From the cell containing the given text, extract its center point as (x, y) coordinate. 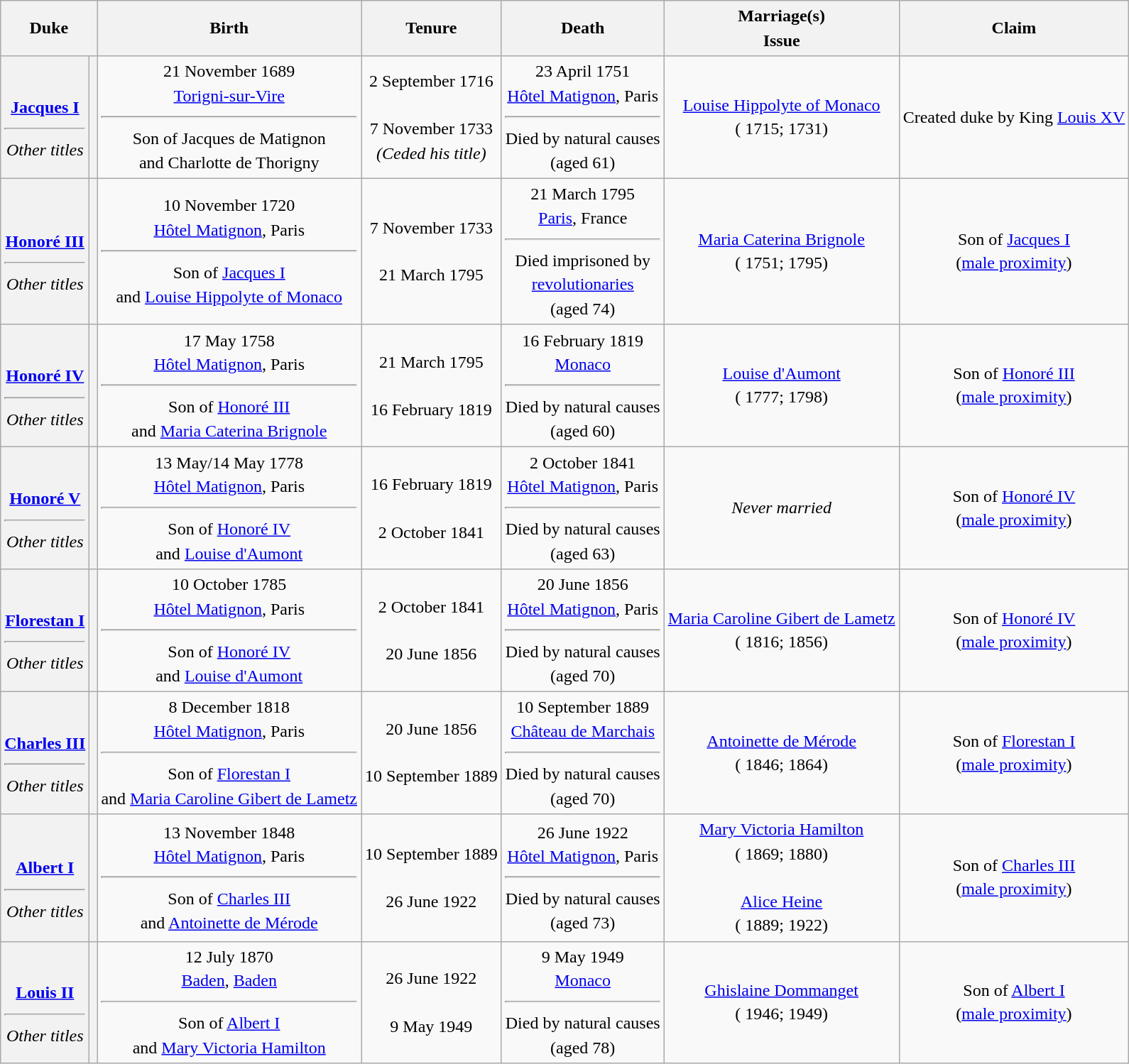
13 May/14 May 1778Hôtel Matignon, ParisSon of Honoré IVand Louise d'Aumont (229, 508)
10 October 1785Hôtel Matignon, ParisSon of Honoré IVand Louise d'Aumont (229, 630)
13 November 1848Hôtel Matignon, ParisSon of Charles IIIand Antoinette de Mérode (229, 877)
Louis IIOther titles (45, 1002)
Jacques IOther titles (45, 117)
Son of Albert I(male proximity) (1014, 1002)
2 October 1841Hôtel Matignon, ParisDied by natural causes(aged 63) (582, 508)
20 June 1856Hôtel Matignon, ParisDied by natural causes(aged 70) (582, 630)
Florestan IOther titles (45, 630)
10 September 188926 June 1922 (431, 877)
26 June 19229 May 1949 (431, 1002)
16 February 1819MonacoDied by natural causes(aged 60) (582, 385)
26 June 1922Hôtel Matignon, ParisDied by natural causes(aged 73) (582, 877)
21 March 1795Paris, FranceDied imprisoned byrevolutionaries(aged 74) (582, 251)
Ghislaine Dommanget( 1946; 1949) (781, 1002)
Created duke by King Louis XV (1014, 117)
8 December 1818Hôtel Matignon, ParisSon of Florestan Iand Maria Caroline Gibert de Lametz (229, 753)
Marriage(s)Issue (781, 28)
2 October 184120 June 1856 (431, 630)
Antoinette de Mérode( 1846; 1864) (781, 753)
Death (582, 28)
2 September 17167 November 1733(Ceded his title) (431, 117)
10 September 1889Château de MarchaisDied by natural causes(aged 70) (582, 753)
Louise d'Aumont( 1777; 1798) (781, 385)
7 November 173321 March 1795 (431, 251)
Birth (229, 28)
Maria Caroline Gibert de Lametz( 1816; 1856) (781, 630)
Duke (49, 28)
Claim (1014, 28)
16 February 18192 October 1841 (431, 508)
Mary Victoria Hamilton( 1869; 1880) Alice Heine( 1889; 1922) (781, 877)
21 March 179516 February 1819 (431, 385)
9 May 1949MonacoDied by natural causes(aged 78) (582, 1002)
Son of Jacques I(male proximity) (1014, 251)
17 May 1758Hôtel Matignon, ParisSon of Honoré IIIand Maria Caterina Brignole (229, 385)
Son of Honoré III(male proximity) (1014, 385)
Son of Florestan I(male proximity) (1014, 753)
20 June 185610 September 1889 (431, 753)
Louise Hippolyte of Monaco( 1715; 1731) (781, 117)
Tenure (431, 28)
Honoré VOther titles (45, 508)
Honoré IVOther titles (45, 385)
10 November 1720Hôtel Matignon, ParisSon of Jacques Iand Louise Hippolyte of Monaco (229, 251)
Albert IOther titles (45, 877)
Never married (781, 508)
Son of Charles III(male proximity) (1014, 877)
Maria Caterina Brignole( 1751; 1795) (781, 251)
23 April 1751Hôtel Matignon, ParisDied by natural causes(aged 61) (582, 117)
Charles IIIOther titles (45, 753)
21 November 1689Torigni-sur-VireSon of Jacques de Matignonand Charlotte de Thorigny (229, 117)
Honoré IIIOther titles (45, 251)
12 July 1870Baden, BadenSon of Albert Iand Mary Victoria Hamilton (229, 1002)
